Output the [x, y] coordinate of the center of the cell containing the given text.  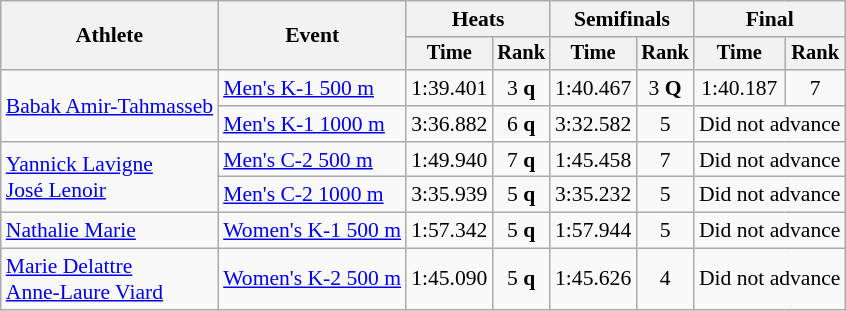
Men's C-2 1000 m [312, 195]
Marie DelattreAnne-Laure Viard [110, 280]
3 Q [665, 88]
Athlete [110, 36]
1:57.944 [593, 231]
Men's C-2 500 m [312, 160]
3:35.939 [449, 195]
Heats [478, 19]
3:36.882 [449, 124]
Final [770, 19]
7 q [521, 160]
3 q [521, 88]
1:40.187 [740, 88]
3:32.582 [593, 124]
3:35.232 [593, 195]
Yannick LavigneJosé Lenoir [110, 178]
1:57.342 [449, 231]
1:49.940 [449, 160]
Men's K-1 1000 m [312, 124]
Event [312, 36]
1:45.626 [593, 280]
Men's K-1 500 m [312, 88]
Nathalie Marie [110, 231]
4 [665, 280]
Semifinals [622, 19]
6 q [521, 124]
1:39.401 [449, 88]
1:40.467 [593, 88]
1:45.090 [449, 280]
Babak Amir-Tahmasseb [110, 106]
1:45.458 [593, 160]
Women's K-2 500 m [312, 280]
Women's K-1 500 m [312, 231]
